Detect which cell encompasses the target text, then output its (x, y) center coordinate. 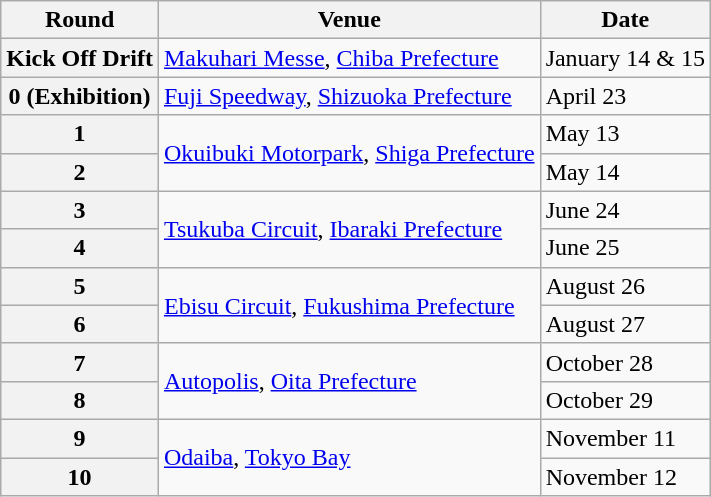
June 24 (625, 210)
Kick Off Drift (80, 58)
October 29 (625, 400)
January 14 & 15 (625, 58)
May 13 (625, 134)
5 (80, 286)
Okuibuki Motorpark, Shiga Prefecture (349, 153)
Venue (349, 20)
August 27 (625, 324)
November 11 (625, 438)
April 23 (625, 96)
Date (625, 20)
9 (80, 438)
Fuji Speedway, Shizuoka Prefecture (349, 96)
4 (80, 248)
2 (80, 172)
May 14 (625, 172)
6 (80, 324)
Round (80, 20)
3 (80, 210)
August 26 (625, 286)
Odaiba, Tokyo Bay (349, 457)
Ebisu Circuit, Fukushima Prefecture (349, 305)
November 12 (625, 477)
0 (Exhibition) (80, 96)
Makuhari Messe, Chiba Prefecture (349, 58)
1 (80, 134)
Tsukuba Circuit, Ibaraki Prefecture (349, 229)
7 (80, 362)
10 (80, 477)
8 (80, 400)
June 25 (625, 248)
October 28 (625, 362)
Autopolis, Oita Prefecture (349, 381)
